Search for the cell housing the specified text and yield its [x, y] center coordinate. 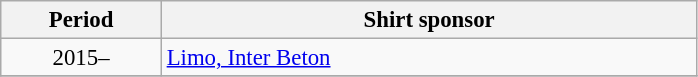
Limo, Inter Beton [429, 58]
Shirt sponsor [429, 20]
Period [82, 20]
2015– [82, 58]
